Scan for the cell matching the given text and deliver its (x, y) coordinate at center. 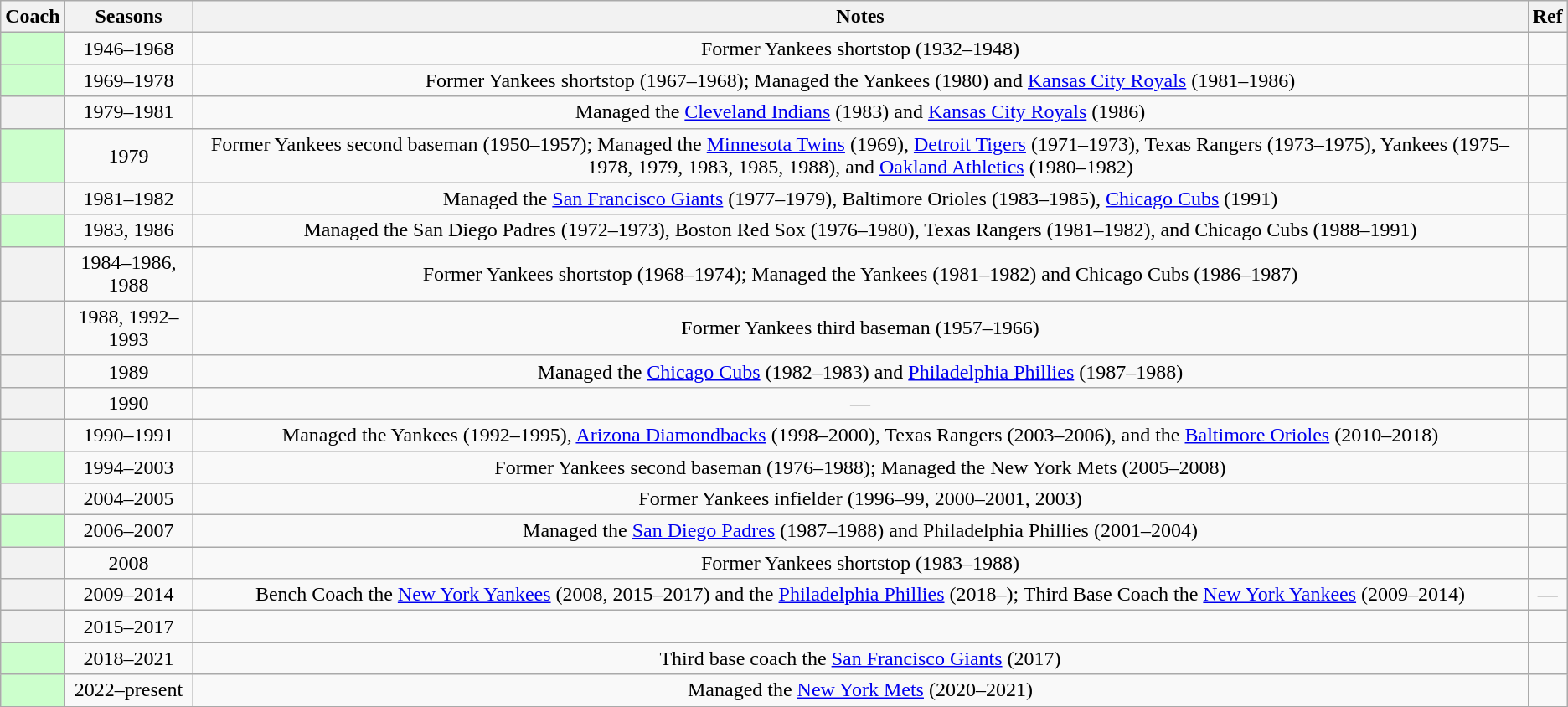
Managed the San Diego Padres (1972–1973), Boston Red Sox (1976–1980), Texas Rangers (1981–1982), and Chicago Cubs (1988–1991) (860, 230)
Ref (1548, 17)
2018–2021 (129, 658)
1989 (129, 371)
Former Yankees shortstop (1932–1948) (860, 49)
Third base coach the San Francisco Giants (2017) (860, 658)
1990 (129, 403)
Coach (33, 17)
1979 (129, 156)
2004–2005 (129, 499)
Former Yankees shortstop (1968–1974); Managed the Yankees (1981–1982) and Chicago Cubs (1986–1987) (860, 273)
Managed the Cleveland Indians (1983) and Kansas City Royals (1986) (860, 112)
1984–1986, 1988 (129, 273)
Former Yankees infielder (1996–99, 2000–2001, 2003) (860, 499)
1979–1981 (129, 112)
Notes (860, 17)
1946–1968 (129, 49)
1969–1978 (129, 80)
Former Yankees shortstop (1983–1988) (860, 563)
1994–2003 (129, 467)
2015–2017 (129, 627)
Managed the San Diego Padres (1987–1988) and Philadelphia Phillies (2001–2004) (860, 531)
1981–1982 (129, 199)
Former Yankees shortstop (1967–1968); Managed the Yankees (1980) and Kansas City Royals (1981–1986) (860, 80)
1990–1991 (129, 435)
Bench Coach the New York Yankees (2008, 2015–2017) and the Philadelphia Phillies (2018–); Third Base Coach the New York Yankees (2009–2014) (860, 595)
Managed the Yankees (1992–1995), Arizona Diamondbacks (1998–2000), Texas Rangers (2003–2006), and the Baltimore Orioles (2010–2018) (860, 435)
Seasons (129, 17)
1983, 1986 (129, 230)
2008 (129, 563)
Managed the Chicago Cubs (1982–1983) and Philadelphia Phillies (1987–1988) (860, 371)
1988, 1992–1993 (129, 328)
Former Yankees second baseman (1976–1988); Managed the New York Mets (2005–2008) (860, 467)
Managed the New York Mets (2020–2021) (860, 690)
2022–present (129, 690)
2009–2014 (129, 595)
Former Yankees third baseman (1957–1966) (860, 328)
2006–2007 (129, 531)
Managed the San Francisco Giants (1977–1979), Baltimore Orioles (1983–1985), Chicago Cubs (1991) (860, 199)
